Find where the given text appears and provide that cell's center as [X, Y] coordinate. 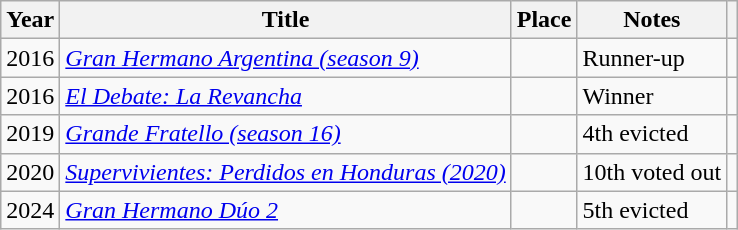
Grande Fratello (season 16) [286, 134]
2019 [30, 134]
2024 [30, 210]
Supervivientes: Perdidos en Honduras (2020) [286, 172]
Gran Hermano Dúo 2 [286, 210]
Title [286, 20]
10th voted out [652, 172]
Place [544, 20]
El Debate: La Revancha [286, 96]
Runner-up [652, 58]
5th evicted [652, 210]
4th evicted [652, 134]
Year [30, 20]
2020 [30, 172]
Gran Hermano Argentina (season 9) [286, 58]
Winner [652, 96]
Notes [652, 20]
